Output the (X, Y) coordinate of the center of the cell containing the given text.  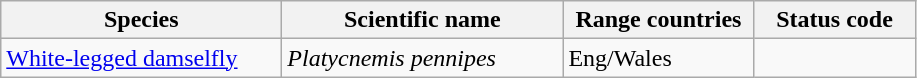
Species (142, 20)
Platycnemis pennipes (422, 58)
White-legged damselfly (142, 58)
Range countries (658, 20)
Scientific name (422, 20)
Eng/Wales (658, 58)
Status code (834, 20)
